Capture the cell that displays the provided text and extract its [X, Y] central coordinate. 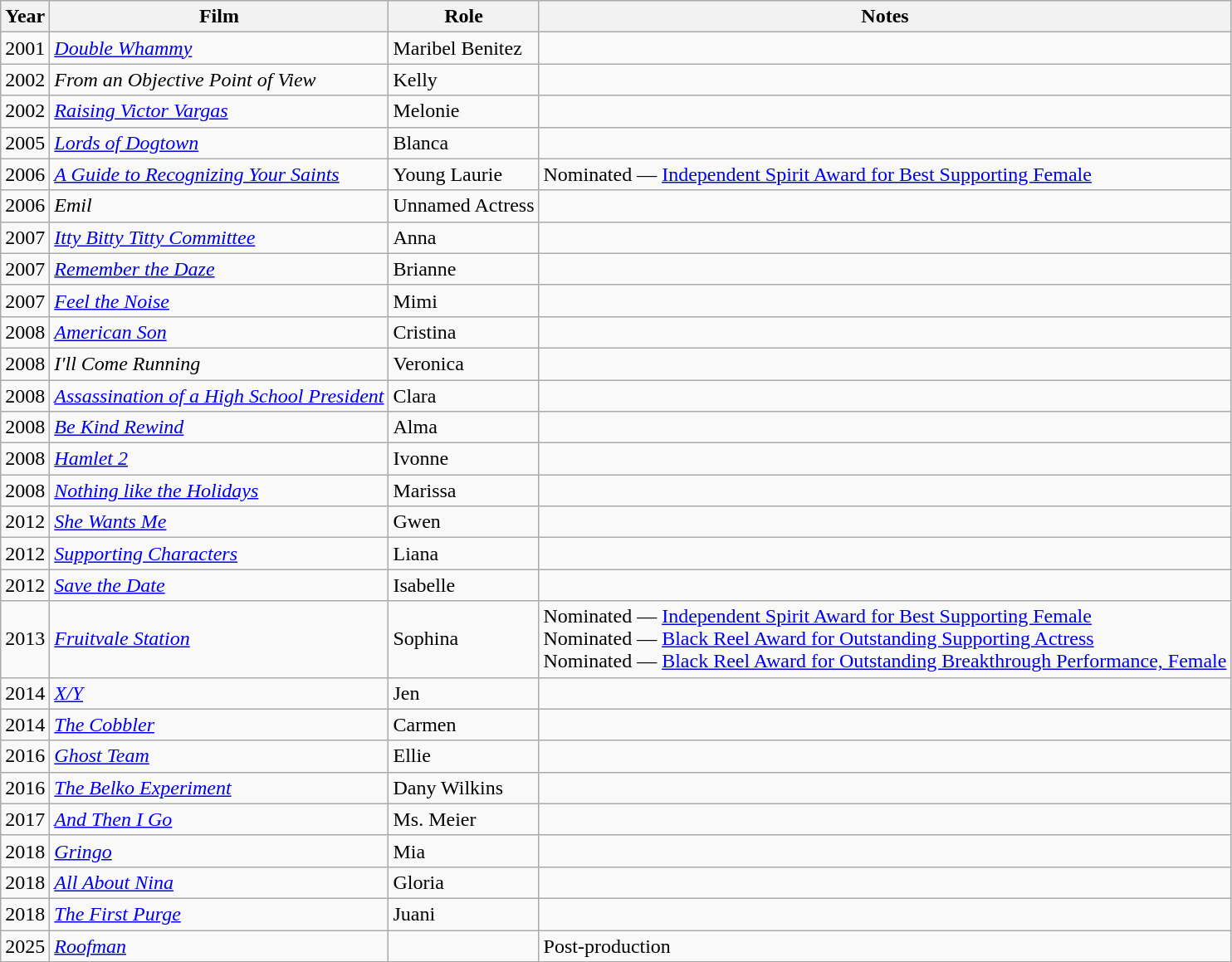
Be Kind Rewind [219, 427]
Post-production [885, 945]
Clara [463, 396]
Mimi [463, 300]
Veronica [463, 364]
Nominated — Independent Spirit Award for Best Supporting Female [885, 174]
2005 [25, 143]
Maribel Benitez [463, 48]
Carmen [463, 725]
Ghost Team [219, 756]
I'll Come Running [219, 364]
Ellie [463, 756]
She Wants Me [219, 522]
The Belko Experiment [219, 788]
The Cobbler [219, 725]
All About Nina [219, 882]
From an Objective Point of View [219, 80]
Ivonne [463, 459]
Liana [463, 554]
Notes [885, 17]
2001 [25, 48]
Isabelle [463, 585]
Sophina [463, 639]
Dany Wilkins [463, 788]
Emil [219, 206]
Cristina [463, 332]
Nothing like the Holidays [219, 491]
Save the Date [219, 585]
Melonie [463, 111]
Feel the Noise [219, 300]
A Guide to Recognizing Your Saints [219, 174]
2017 [25, 819]
American Son [219, 332]
Hamlet 2 [219, 459]
Anna [463, 237]
Raising Victor Vargas [219, 111]
2025 [25, 945]
Fruitvale Station [219, 639]
Young Laurie [463, 174]
Blanca [463, 143]
Year [25, 17]
Gwen [463, 522]
And Then I Go [219, 819]
Unnamed Actress [463, 206]
X/Y [219, 693]
Kelly [463, 80]
Ms. Meier [463, 819]
Mia [463, 851]
The First Purge [219, 914]
Jen [463, 693]
Role [463, 17]
2013 [25, 639]
Remember the Daze [219, 269]
Gringo [219, 851]
Alma [463, 427]
Roofman [219, 945]
Marissa [463, 491]
Double Whammy [219, 48]
Supporting Characters [219, 554]
Juani [463, 914]
Assassination of a High School President [219, 396]
Brianne [463, 269]
Film [219, 17]
Gloria [463, 882]
Itty Bitty Titty Committee [219, 237]
Lords of Dogtown [219, 143]
